Detect which cell encompasses the target text, then output its [x, y] center coordinate. 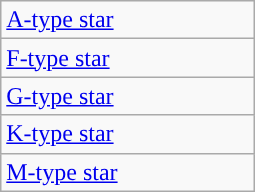
A-type star [128, 20]
G-type star [128, 96]
F-type star [128, 58]
K-type star [128, 134]
M-type star [128, 172]
